Capture the cell that displays the provided text and extract its [X, Y] central coordinate. 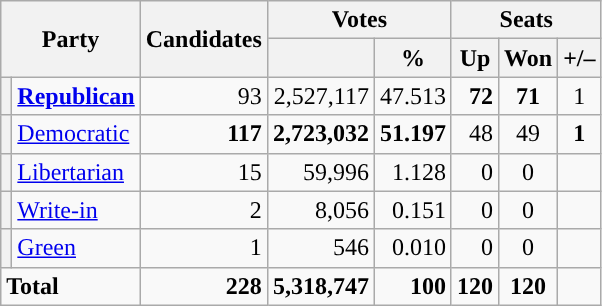
Total [71, 286]
117 [204, 134]
Up [474, 58]
48 [474, 134]
Seats [526, 20]
% [412, 58]
93 [204, 96]
2,527,117 [320, 96]
+/– [580, 58]
100 [412, 286]
1.128 [412, 172]
72 [474, 96]
546 [320, 248]
49 [528, 134]
Party [71, 39]
47.513 [412, 96]
0.010 [412, 248]
Democratic [76, 134]
51.197 [412, 134]
0.151 [412, 210]
15 [204, 172]
2,723,032 [320, 134]
2 [204, 210]
228 [204, 286]
Candidates [204, 39]
Votes [359, 20]
Write-in [76, 210]
Won [528, 58]
5,318,747 [320, 286]
59,996 [320, 172]
Republican [76, 96]
71 [528, 96]
8,056 [320, 210]
Green [76, 248]
Libertarian [76, 172]
